Provide the [X, Y] coordinate of the cell's center where the given text is located.  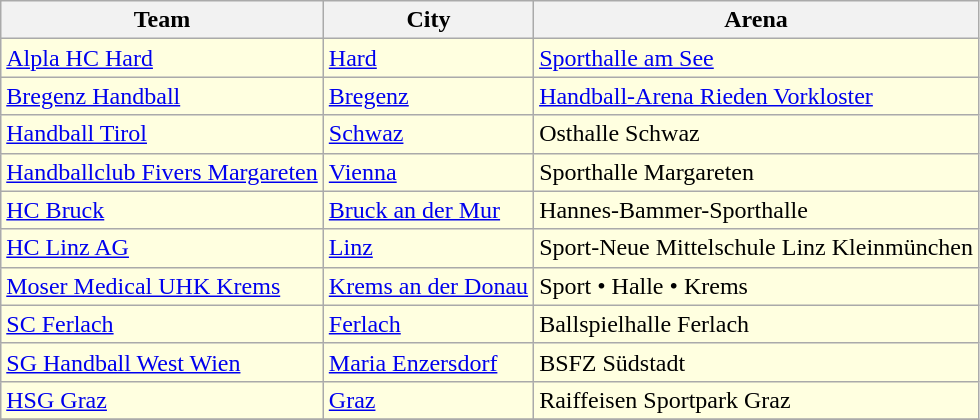
Bruck an der Mur [428, 210]
Schwaz [428, 134]
Linz [428, 248]
Sport-Neue Mittelschule Linz Kleinmünchen [756, 248]
Maria Enzersdorf [428, 362]
SG Handball West Wien [162, 362]
HC Bruck [162, 210]
Team [162, 20]
Alpla HC Hard [162, 58]
Arena [756, 20]
Ferlach [428, 324]
Sport • Halle • Krems [756, 286]
Moser Medical UHK Krems [162, 286]
Sporthalle am See [756, 58]
Hannes-Bammer-Sporthalle [756, 210]
Krems an der Donau [428, 286]
Handball-Arena Rieden Vorkloster [756, 96]
Graz [428, 400]
Bregenz Handball [162, 96]
Handball Tirol [162, 134]
Ballspielhalle Ferlach [756, 324]
City [428, 20]
HC Linz AG [162, 248]
Raiffeisen Sportpark Graz [756, 400]
HSG Graz [162, 400]
SC Ferlach [162, 324]
Osthalle Schwaz [756, 134]
Vienna [428, 172]
Sporthalle Margareten [756, 172]
BSFZ Südstadt [756, 362]
Handballclub Fivers Margareten [162, 172]
Bregenz [428, 96]
Hard [428, 58]
